Determine the (X, Y) coordinate at the center of the cell enclosing the given text.  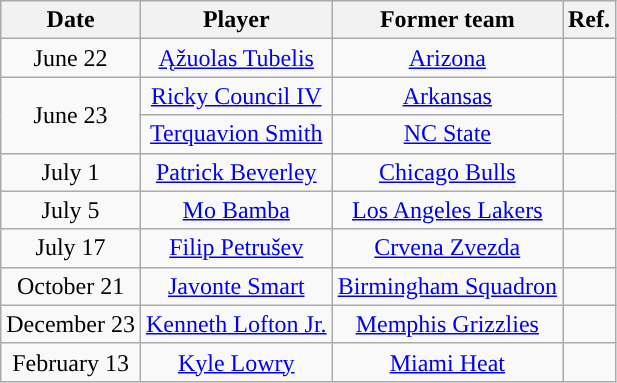
Los Angeles Lakers (447, 210)
July 5 (71, 210)
Player (236, 20)
Ąžuolas Tubelis (236, 58)
Terquavion Smith (236, 134)
Miami Heat (447, 362)
Chicago Bulls (447, 172)
October 21 (71, 286)
NC State (447, 134)
December 23 (71, 324)
Date (71, 20)
Patrick Beverley (236, 172)
July 1 (71, 172)
Filip Petrušev (236, 248)
Ref. (588, 20)
June 23 (71, 115)
Memphis Grizzlies (447, 324)
Kenneth Lofton Jr. (236, 324)
Javonte Smart (236, 286)
Kyle Lowry (236, 362)
Ricky Council IV (236, 96)
February 13 (71, 362)
Birmingham Squadron (447, 286)
Arkansas (447, 96)
July 17 (71, 248)
Crvena Zvezda (447, 248)
June 22 (71, 58)
Former team (447, 20)
Mo Bamba (236, 210)
Arizona (447, 58)
